Output the [X, Y] coordinate of the center of the cell containing the given text.  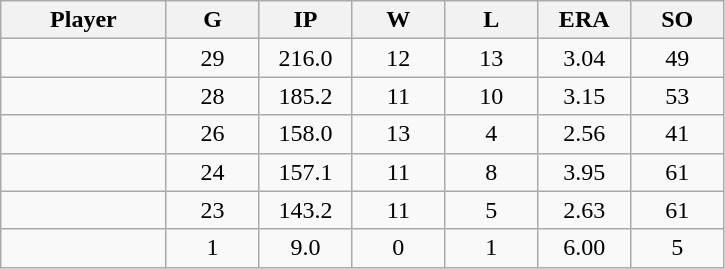
157.1 [306, 172]
41 [678, 134]
IP [306, 20]
3.15 [584, 96]
29 [212, 58]
216.0 [306, 58]
49 [678, 58]
24 [212, 172]
3.04 [584, 58]
2.63 [584, 210]
8 [492, 172]
12 [398, 58]
L [492, 20]
6.00 [584, 248]
4 [492, 134]
2.56 [584, 134]
G [212, 20]
W [398, 20]
0 [398, 248]
23 [212, 210]
158.0 [306, 134]
9.0 [306, 248]
28 [212, 96]
3.95 [584, 172]
143.2 [306, 210]
185.2 [306, 96]
ERA [584, 20]
53 [678, 96]
SO [678, 20]
26 [212, 134]
10 [492, 96]
Player [84, 20]
